Identify which cell holds the provided text, then report its (X, Y) central coordinate. 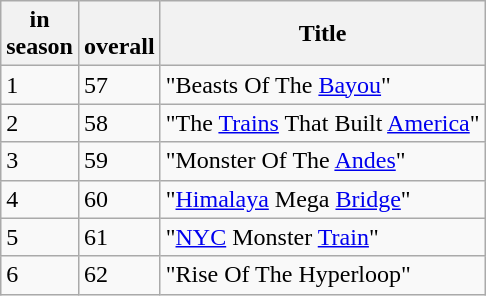
4 (40, 199)
57 (119, 85)
62 (119, 275)
5 (40, 237)
59 (119, 161)
overall (119, 34)
58 (119, 123)
"Himalaya Mega Bridge" (322, 199)
"Rise Of The Hyperloop" (322, 275)
inseason (40, 34)
2 (40, 123)
1 (40, 85)
Title (322, 34)
61 (119, 237)
6 (40, 275)
"NYC Monster Train" (322, 237)
60 (119, 199)
"The Trains That Built America" (322, 123)
"Monster Of The Andes" (322, 161)
"Beasts Of The Bayou" (322, 85)
3 (40, 161)
